From the cell containing the given text, extract its center point as (x, y) coordinate. 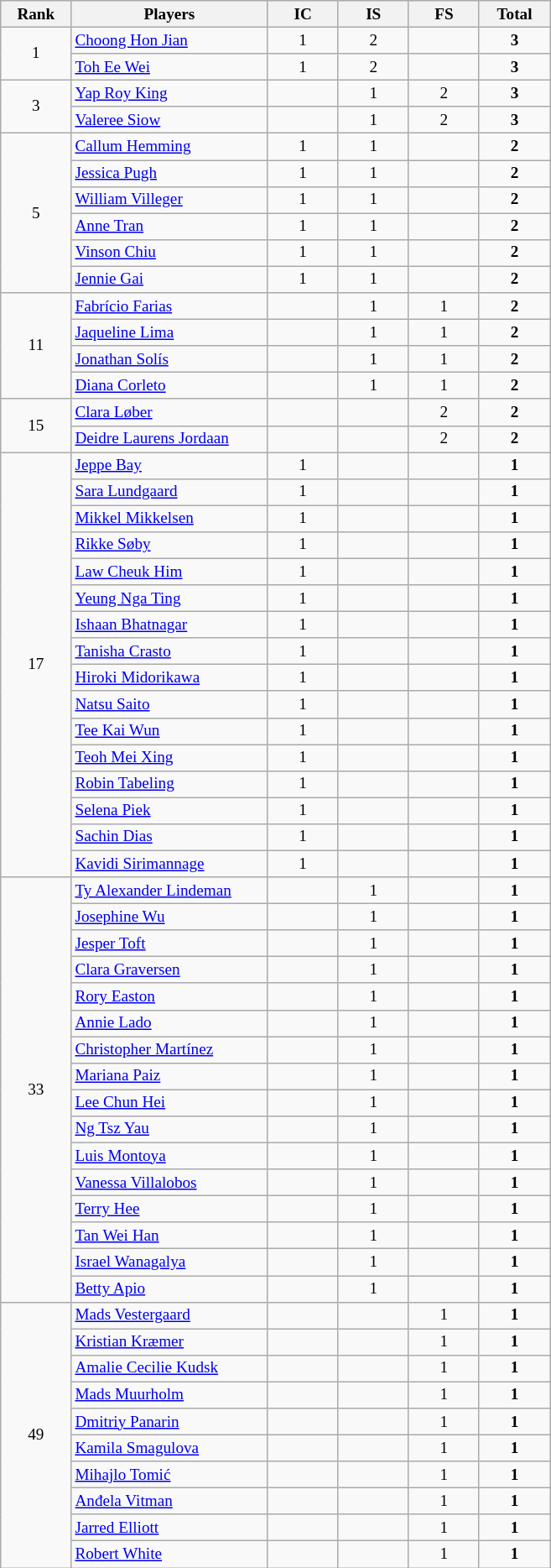
11 (36, 346)
IC (303, 14)
Natsu Saito (169, 704)
Mads Vestergaard (169, 1315)
Clara Løber (169, 412)
Kristian Kræmer (169, 1342)
Christopher Martínez (169, 1050)
Law Cheuk Him (169, 572)
Mikkel Mikkelsen (169, 519)
Lee Chun Hei (169, 1103)
Total (514, 14)
Sara Lundgaard (169, 492)
Tanisha Crasto (169, 651)
5 (36, 213)
Luis Montoya (169, 1156)
Vanessa Villalobos (169, 1183)
Rikke Søby (169, 545)
Toh Ee Wei (169, 67)
Yeung Nga Ting (169, 598)
Selena Piek (169, 811)
Mariana Paiz (169, 1076)
Players (169, 14)
Sachin Dias (169, 837)
Rank (36, 14)
Tee Kai Wun (169, 731)
Mads Muurholm (169, 1395)
Valeree Siow (169, 120)
Yap Roy King (169, 93)
Robin Tabeling (169, 784)
Vinson Chiu (169, 253)
Jarred Elliott (169, 1528)
Jessica Pugh (169, 173)
Dmitriy Panarin (169, 1422)
Ishaan Bhatnagar (169, 625)
Jeppe Bay (169, 465)
Mihajlo Tomić (169, 1475)
Diana Corleto (169, 386)
IS (373, 14)
Annie Lado (169, 1023)
Hiroki Midorikawa (169, 678)
Jennie Gai (169, 280)
FS (444, 14)
Choong Hon Jian (169, 40)
Ty Alexander Lindeman (169, 891)
Fabrício Farias (169, 306)
Terry Hee (169, 1209)
Callum Hemming (169, 147)
Robert White (169, 1555)
Teoh Mei Xing (169, 757)
49 (36, 1435)
Tan Wei Han (169, 1236)
Jaqueline Lima (169, 332)
15 (36, 425)
Anđela Vitman (169, 1501)
Deidre Laurens Jordaan (169, 439)
Kamila Smagulova (169, 1448)
Ng Tsz Yau (169, 1129)
33 (36, 1090)
Betty Apio (169, 1288)
William Villeger (169, 200)
Amalie Cecilie Kudsk (169, 1368)
Jesper Toft (169, 943)
Clara Graversen (169, 970)
Rory Easton (169, 996)
17 (36, 664)
Josephine Wu (169, 917)
Israel Wanagalya (169, 1262)
Kavidi Sirimannage (169, 864)
Anne Tran (169, 227)
Jonathan Solís (169, 359)
